Scan for the cell matching the given text and deliver its [X, Y] coordinate at center. 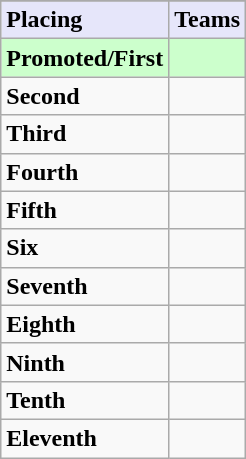
Teams [208, 20]
Ninth [85, 362]
Tenth [85, 400]
Fifth [85, 210]
Second [85, 96]
Fourth [85, 172]
Placing [85, 20]
Third [85, 134]
Six [85, 248]
Seventh [85, 286]
Promoted/First [85, 58]
Eighth [85, 324]
Eleventh [85, 438]
